Locate the cell with the specified text and output its [X, Y] center coordinate. 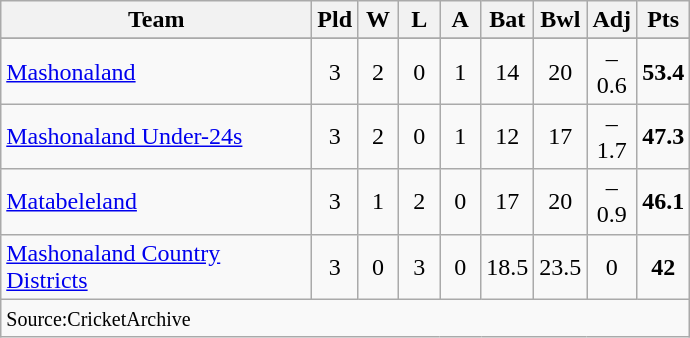
53.4 [664, 72]
Mashonaland Country Districts [156, 266]
Mashonaland [156, 72]
42 [664, 266]
Team [156, 20]
14 [508, 72]
47.3 [664, 136]
18.5 [508, 266]
23.5 [560, 266]
–0.6 [612, 72]
Pld [335, 20]
A [460, 20]
–0.9 [612, 202]
Bat [508, 20]
Source:CricketArchive [346, 318]
L [420, 20]
46.1 [664, 202]
12 [508, 136]
Mashonaland Under-24s [156, 136]
Bwl [560, 20]
Adj [612, 20]
Matabeleland [156, 202]
–1.7 [612, 136]
Pts [664, 20]
W [378, 20]
